Scan for the cell matching the given text and deliver its (X, Y) coordinate at center. 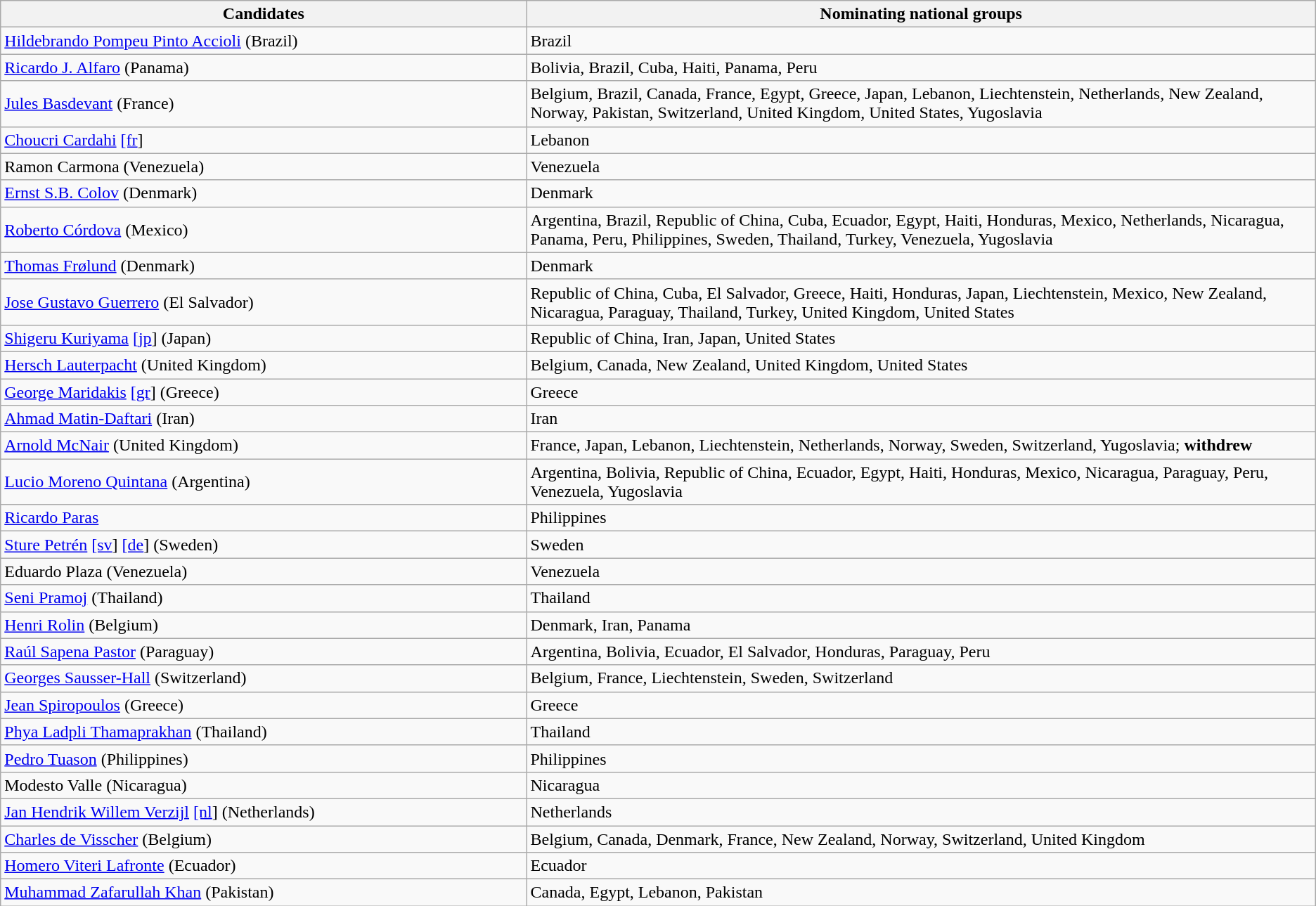
Ernst S.B. Colov (Denmark) (264, 193)
Jose Gustavo Guerrero (El Salvador) (264, 302)
Candidates (264, 14)
Bolivia, Brazil, Cuba, Haiti, Panama, Peru (921, 67)
Phya Ladpli Thamaprakhan (Thailand) (264, 732)
Lucio Moreno Quintana (Argentina) (264, 482)
Netherlands (921, 812)
Brazil (921, 41)
Nicaragua (921, 785)
Argentina, Bolivia, Republic of China, Ecuador, Egypt, Haiti, Honduras, Mexico, Nicaragua, Paraguay, Peru, Venezuela, Yugoslavia (921, 482)
Henri Rolin (Belgium) (264, 625)
Hersch Lauterpacht (United Kingdom) (264, 365)
Nominating national groups (921, 14)
Hildebrando Pompeu Pinto Accioli (Brazil) (264, 41)
George Maridakis [gr] (Greece) (264, 391)
Canada, Egypt, Lebanon, Pakistan (921, 893)
France, Japan, Lebanon, Liechtenstein, Netherlands, Norway, Sweden, Switzerland, Yugoslavia; withdrew (921, 446)
Arnold McNair (United Kingdom) (264, 446)
Modesto Valle (Nicaragua) (264, 785)
Ricardo Paras (264, 518)
Belgium, Canada, New Zealand, United Kingdom, United States (921, 365)
Sture Petrén [sv] [de] (Sweden) (264, 545)
Shigeru Kuriyama [jp] (Japan) (264, 338)
Lebanon (921, 140)
Iran (921, 419)
Homero Viteri Lafronte (Ecuador) (264, 866)
Argentina, Bolivia, Ecuador, El Salvador, Honduras, Paraguay, Peru (921, 652)
Raúl Sapena Pastor (Paraguay) (264, 652)
Jan Hendrik Willem Verzijl [nl] (Netherlands) (264, 812)
Choucri Cardahi [fr] (264, 140)
Belgium, France, Liechtenstein, Sweden, Switzerland (921, 678)
Jean Spiropoulos (Greece) (264, 705)
Pedro Tuason (Philippines) (264, 758)
Seni Pramoj (Thailand) (264, 598)
Republic of China, Iran, Japan, United States (921, 338)
Ahmad Matin-Daftari (Iran) (264, 419)
Ramon Carmona (Venezuela) (264, 167)
Ricardo J. Alfaro (Panama) (264, 67)
Jules Basdevant (France) (264, 104)
Thomas Frølund (Denmark) (264, 266)
Roberto Córdova (Mexico) (264, 229)
Belgium, Canada, Denmark, France, New Zealand, Norway, Switzerland, United Kingdom (921, 839)
Sweden (921, 545)
Eduardo Plaza (Venezuela) (264, 571)
Muhammad Zafarullah Khan (Pakistan) (264, 893)
Charles de Visscher (Belgium) (264, 839)
Ecuador (921, 866)
Georges Sausser-Hall (Switzerland) (264, 678)
Denmark, Iran, Panama (921, 625)
